Identify which cell holds the provided text, then report its [X, Y] central coordinate. 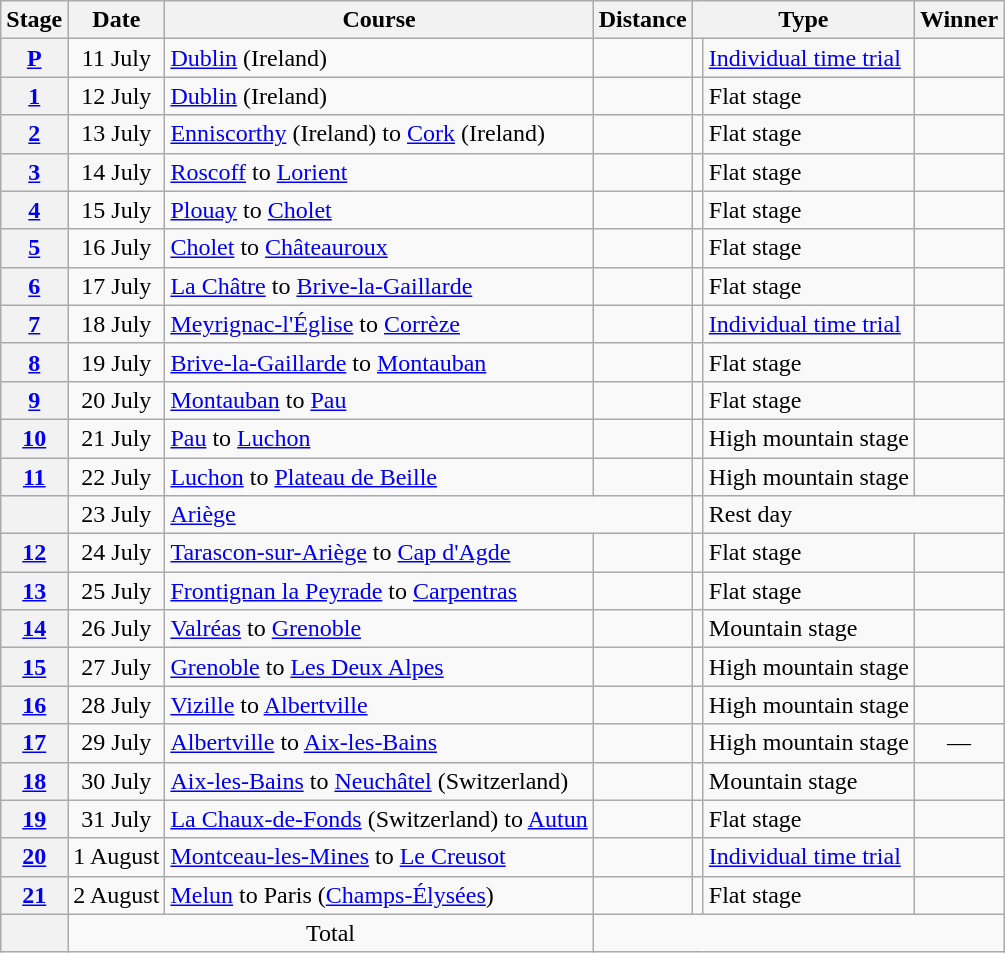
Enniscorthy (Ireland) to Cork (Ireland) [379, 134]
25 July [116, 591]
13 [34, 591]
5 [34, 248]
Pau to Luchon [379, 438]
11 [34, 477]
20 [34, 857]
15 July [116, 210]
19 July [116, 362]
Winner [958, 20]
23 July [116, 515]
— [958, 743]
Aix-les-Bains to Neuchâtel (Switzerland) [379, 781]
Luchon to Plateau de Beille [379, 477]
26 July [116, 629]
1 [34, 96]
Rest day [853, 515]
18 July [116, 324]
Montceau-les-Mines to Le Creusot [379, 857]
31 July [116, 819]
Meyrignac-l'Église to Corrèze [379, 324]
7 [34, 324]
15 [34, 667]
16 July [116, 248]
Type [803, 20]
27 July [116, 667]
10 [34, 438]
19 [34, 819]
Date [116, 20]
14 [34, 629]
4 [34, 210]
8 [34, 362]
Ariège [428, 515]
Distance [642, 20]
12 [34, 553]
La Châtre to Brive-la-Gaillarde [379, 286]
Brive-la-Gaillarde to Montauban [379, 362]
9 [34, 400]
18 [34, 781]
20 July [116, 400]
Vizille to Albertville [379, 705]
11 July [116, 58]
Course [379, 20]
Albertville to Aix-les-Bains [379, 743]
P [34, 58]
6 [34, 286]
Montauban to Pau [379, 400]
Melun to Paris (Champs-Élysées) [379, 895]
2 August [116, 895]
16 [34, 705]
24 July [116, 553]
17 July [116, 286]
29 July [116, 743]
30 July [116, 781]
Total [330, 933]
Cholet to Châteauroux [379, 248]
1 August [116, 857]
Frontignan la Peyrade to Carpentras [379, 591]
La Chaux-de-Fonds (Switzerland) to Autun [379, 819]
3 [34, 172]
28 July [116, 705]
Grenoble to Les Deux Alpes [379, 667]
Stage [34, 20]
2 [34, 134]
Valréas to Grenoble [379, 629]
12 July [116, 96]
Plouay to Cholet [379, 210]
17 [34, 743]
Tarascon-sur-Ariège to Cap d'Agde [379, 553]
21 July [116, 438]
14 July [116, 172]
22 July [116, 477]
13 July [116, 134]
Roscoff to Lorient [379, 172]
21 [34, 895]
